Capture the cell that displays the provided text and extract its [x, y] central coordinate. 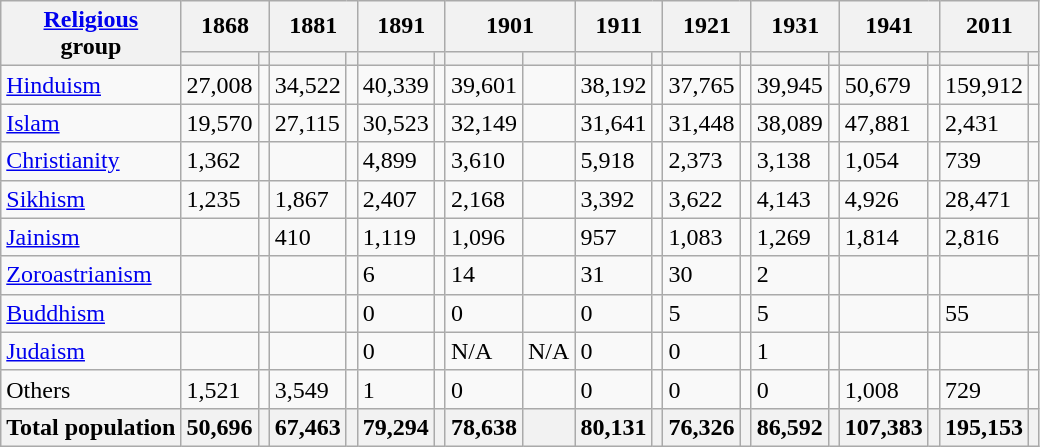
1911 [619, 26]
39,601 [484, 85]
67,463 [308, 427]
50,696 [220, 427]
1868 [225, 26]
28,471 [984, 199]
32,149 [484, 123]
Judaism [91, 351]
2,816 [984, 237]
1,269 [790, 237]
4,143 [790, 199]
Others [91, 389]
1881 [313, 26]
27,115 [308, 123]
Buddhism [91, 313]
3,610 [484, 161]
2,407 [396, 199]
19,570 [220, 123]
1,814 [884, 237]
410 [308, 237]
Jainism [91, 237]
195,153 [984, 427]
Sikhism [91, 199]
78,638 [484, 427]
2,168 [484, 199]
55 [984, 313]
79,294 [396, 427]
1931 [795, 26]
1901 [510, 26]
37,765 [702, 85]
1921 [707, 26]
1941 [889, 26]
1,083 [702, 237]
1,119 [396, 237]
27,008 [220, 85]
2 [790, 275]
86,592 [790, 427]
1,235 [220, 199]
729 [984, 389]
Religiousgroup [91, 34]
2,431 [984, 123]
107,383 [884, 427]
50,679 [884, 85]
14 [484, 275]
1,867 [308, 199]
1,096 [484, 237]
38,192 [614, 85]
30,523 [396, 123]
1,362 [220, 161]
Christianity [91, 161]
40,339 [396, 85]
31 [614, 275]
2011 [989, 26]
3,138 [790, 161]
5,918 [614, 161]
739 [984, 161]
1,054 [884, 161]
38,089 [790, 123]
Total population [91, 427]
3,549 [308, 389]
159,912 [984, 85]
31,448 [702, 123]
80,131 [614, 427]
3,392 [614, 199]
1,521 [220, 389]
3,622 [702, 199]
Islam [91, 123]
2,373 [702, 161]
39,945 [790, 85]
76,326 [702, 427]
4,926 [884, 199]
Hinduism [91, 85]
4,899 [396, 161]
31,641 [614, 123]
1,008 [884, 389]
30 [702, 275]
6 [396, 275]
1891 [401, 26]
Zoroastrianism [91, 275]
34,522 [308, 85]
47,881 [884, 123]
957 [614, 237]
